Return the [X, Y] coordinate for the center point of the cell that contains the specified text.  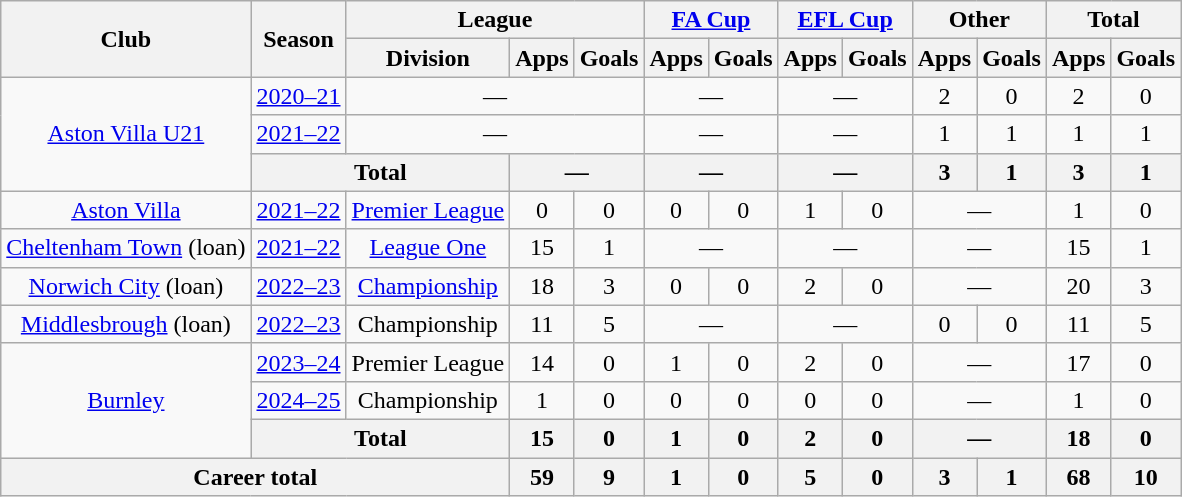
Cheltenham Town (loan) [126, 248]
Norwich City (loan) [126, 286]
FA Cup [711, 20]
10 [1146, 477]
2024–25 [298, 400]
9 [609, 477]
68 [1078, 477]
League One [428, 248]
Middlesbrough (loan) [126, 324]
Other [979, 20]
Career total [256, 477]
20 [1078, 286]
2020–21 [298, 96]
Aston Villa [126, 210]
EFL Cup [845, 20]
Club [126, 39]
14 [542, 362]
Division [428, 58]
59 [542, 477]
Season [298, 39]
League [495, 20]
17 [1078, 362]
2023–24 [298, 362]
Aston Villa U21 [126, 134]
Burnley [126, 400]
